Pinpoint the cell where the given text exists, returning its [X, Y] midpoint coordinate. 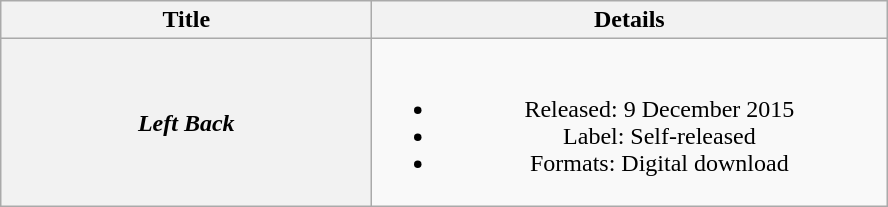
Left Back [186, 122]
Title [186, 20]
Details [630, 20]
Released: 9 December 2015Label: Self-releasedFormats: Digital download [630, 122]
